Output the (x, y) coordinate of the center of the cell containing the given text.  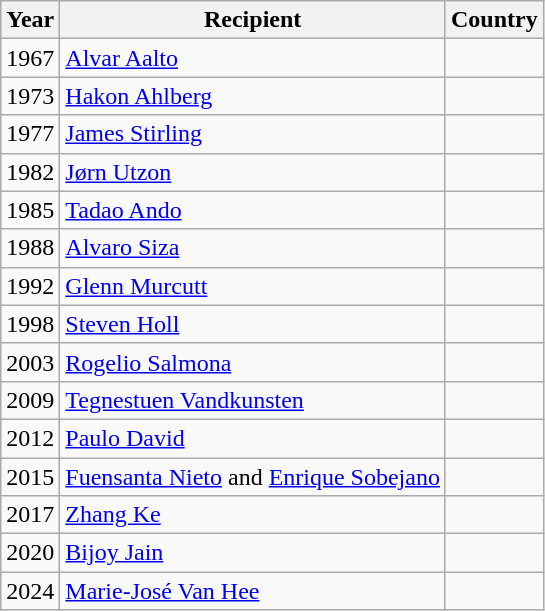
Bijoy Jain (253, 553)
2024 (30, 591)
1998 (30, 324)
Recipient (253, 20)
1992 (30, 286)
2012 (30, 438)
Steven Holl (253, 324)
Marie-José Van Hee (253, 591)
2017 (30, 515)
Zhang Ke (253, 515)
Jørn Utzon (253, 172)
2003 (30, 362)
Tegnestuen Vandkunsten (253, 400)
Country (494, 20)
1977 (30, 134)
Alvar Aalto (253, 58)
1982 (30, 172)
1988 (30, 248)
Glenn Murcutt (253, 286)
Year (30, 20)
Fuensanta Nieto and Enrique Sobejano (253, 477)
1985 (30, 210)
2009 (30, 400)
James Stirling (253, 134)
Hakon Ahlberg (253, 96)
Paulo David (253, 438)
2015 (30, 477)
1973 (30, 96)
2020 (30, 553)
Alvaro Siza (253, 248)
Rogelio Salmona (253, 362)
1967 (30, 58)
Tadao Ando (253, 210)
